Scan for the cell matching the given text and deliver its [X, Y] coordinate at center. 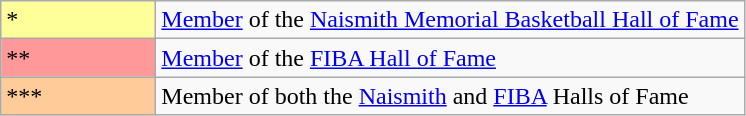
Member of the Naismith Memorial Basketball Hall of Fame [450, 20]
Member of the FIBA Hall of Fame [450, 58]
*** [78, 96]
* [78, 20]
** [78, 58]
Member of both the Naismith and FIBA Halls of Fame [450, 96]
